From the cell containing the given text, extract its center point as [x, y] coordinate. 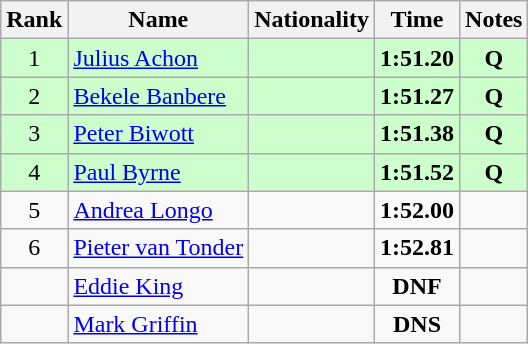
Notes [494, 20]
DNS [416, 324]
Name [158, 20]
1:52.00 [416, 210]
Julius Achon [158, 58]
Eddie King [158, 286]
5 [34, 210]
Mark Griffin [158, 324]
Andrea Longo [158, 210]
6 [34, 248]
3 [34, 134]
Bekele Banbere [158, 96]
Rank [34, 20]
1:51.20 [416, 58]
1:52.81 [416, 248]
1:51.38 [416, 134]
Peter Biwott [158, 134]
Paul Byrne [158, 172]
DNF [416, 286]
1:51.52 [416, 172]
2 [34, 96]
4 [34, 172]
1:51.27 [416, 96]
1 [34, 58]
Nationality [312, 20]
Pieter van Tonder [158, 248]
Time [416, 20]
